Search for the cell housing the specified text and yield its (X, Y) center coordinate. 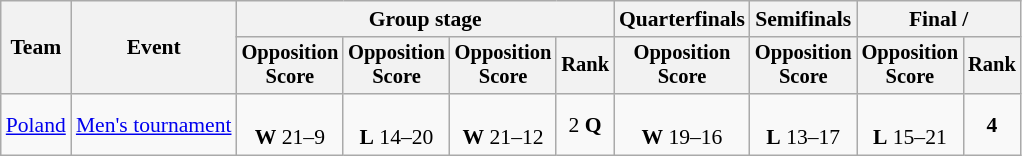
Men's tournament (154, 124)
W 21–12 (504, 124)
Final / (939, 19)
Semifinals (804, 19)
Quarterfinals (682, 19)
Event (154, 48)
4 (992, 124)
L 15–21 (910, 124)
W 21–9 (290, 124)
2 Q (585, 124)
L 14–20 (396, 124)
L 13–17 (804, 124)
Group stage (426, 19)
Poland (36, 124)
Team (36, 48)
W 19–16 (682, 124)
